Detect which cell encompasses the target text, then output its (X, Y) center coordinate. 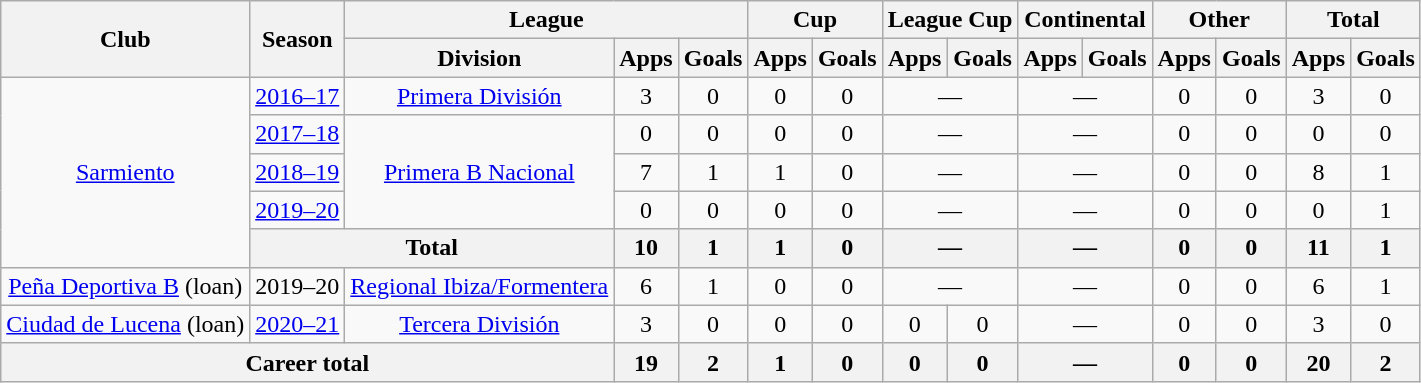
Cup (815, 20)
League Cup (950, 20)
Season (298, 39)
2017–18 (298, 134)
Peña Deportiva B (loan) (126, 286)
Division (480, 58)
8 (1318, 172)
Ciudad de Lucena (loan) (126, 324)
Sarmiento (126, 172)
20 (1318, 362)
Primera División (480, 96)
Regional Ibiza/Formentera (480, 286)
Other (1219, 20)
2016–17 (298, 96)
Tercera División (480, 324)
League (546, 20)
10 (646, 248)
Club (126, 39)
7 (646, 172)
Primera B Nacional (480, 172)
19 (646, 362)
Continental (1085, 20)
2020–21 (298, 324)
Career total (308, 362)
11 (1318, 248)
2018–19 (298, 172)
